Output the (X, Y) coordinate of the center of the cell containing the given text.  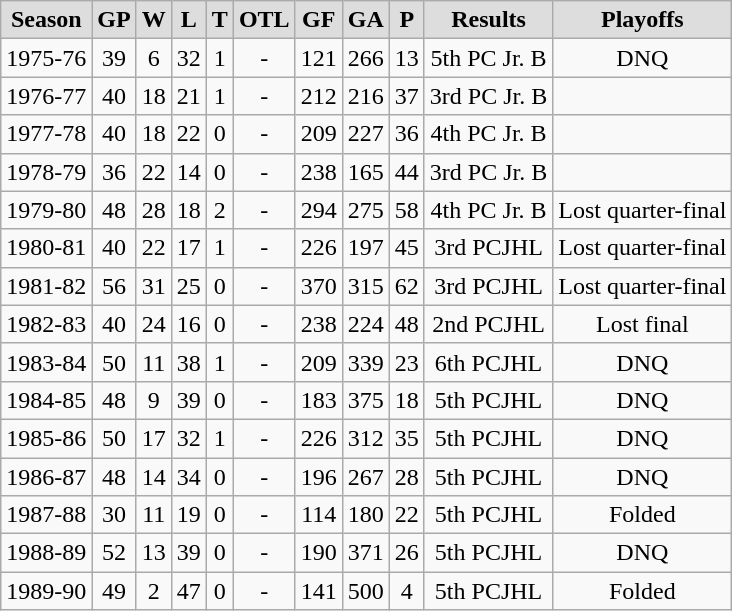
T (220, 20)
1983-84 (46, 362)
30 (114, 515)
1987-88 (46, 515)
56 (114, 286)
35 (406, 438)
25 (188, 286)
23 (406, 362)
Lost final (642, 324)
4 (406, 591)
370 (318, 286)
165 (366, 172)
26 (406, 553)
5th PC Jr. B (488, 58)
1979-80 (46, 210)
227 (366, 134)
190 (318, 553)
45 (406, 248)
1988-89 (46, 553)
49 (114, 591)
47 (188, 591)
1980-81 (46, 248)
P (406, 20)
GP (114, 20)
196 (318, 477)
1977-78 (46, 134)
375 (366, 400)
GF (318, 20)
267 (366, 477)
1976-77 (46, 96)
500 (366, 591)
180 (366, 515)
1986-87 (46, 477)
W (154, 20)
37 (406, 96)
19 (188, 515)
212 (318, 96)
275 (366, 210)
16 (188, 324)
294 (318, 210)
21 (188, 96)
Season (46, 20)
58 (406, 210)
224 (366, 324)
1975-76 (46, 58)
1978-79 (46, 172)
371 (366, 553)
183 (318, 400)
38 (188, 362)
1985-86 (46, 438)
121 (318, 58)
L (188, 20)
34 (188, 477)
GA (366, 20)
1984-85 (46, 400)
2nd PCJHL (488, 324)
Results (488, 20)
216 (366, 96)
1982-83 (46, 324)
24 (154, 324)
6 (154, 58)
44 (406, 172)
9 (154, 400)
1981-82 (46, 286)
339 (366, 362)
197 (366, 248)
62 (406, 286)
315 (366, 286)
OTL (264, 20)
141 (318, 591)
Playoffs (642, 20)
6th PCJHL (488, 362)
31 (154, 286)
52 (114, 553)
1989-90 (46, 591)
266 (366, 58)
312 (366, 438)
114 (318, 515)
